Provide the [X, Y] coordinate of the cell's center where the given text is located.  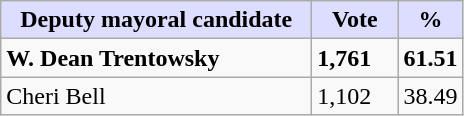
% [430, 20]
Deputy mayoral candidate [156, 20]
61.51 [430, 58]
Vote [355, 20]
1,761 [355, 58]
1,102 [355, 96]
W. Dean Trentowsky [156, 58]
Cheri Bell [156, 96]
38.49 [430, 96]
